Capture the cell that displays the provided text and extract its [X, Y] central coordinate. 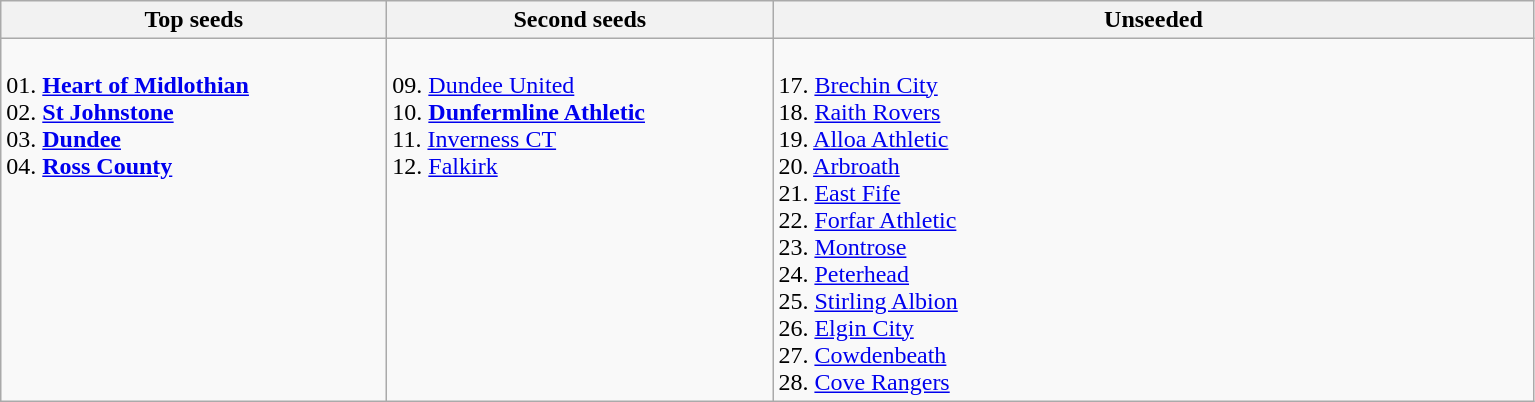
09. Dundee United 10. Dunfermline Athletic 11. Inverness CT 12. Falkirk [580, 220]
Top seeds [194, 20]
01. Heart of Midlothian 02. St Johnstone 03. Dundee 04. Ross County [194, 220]
Second seeds [580, 20]
Unseeded [1154, 20]
